For the text-containing cell, return its midpoint in (X, Y) coordinate format. 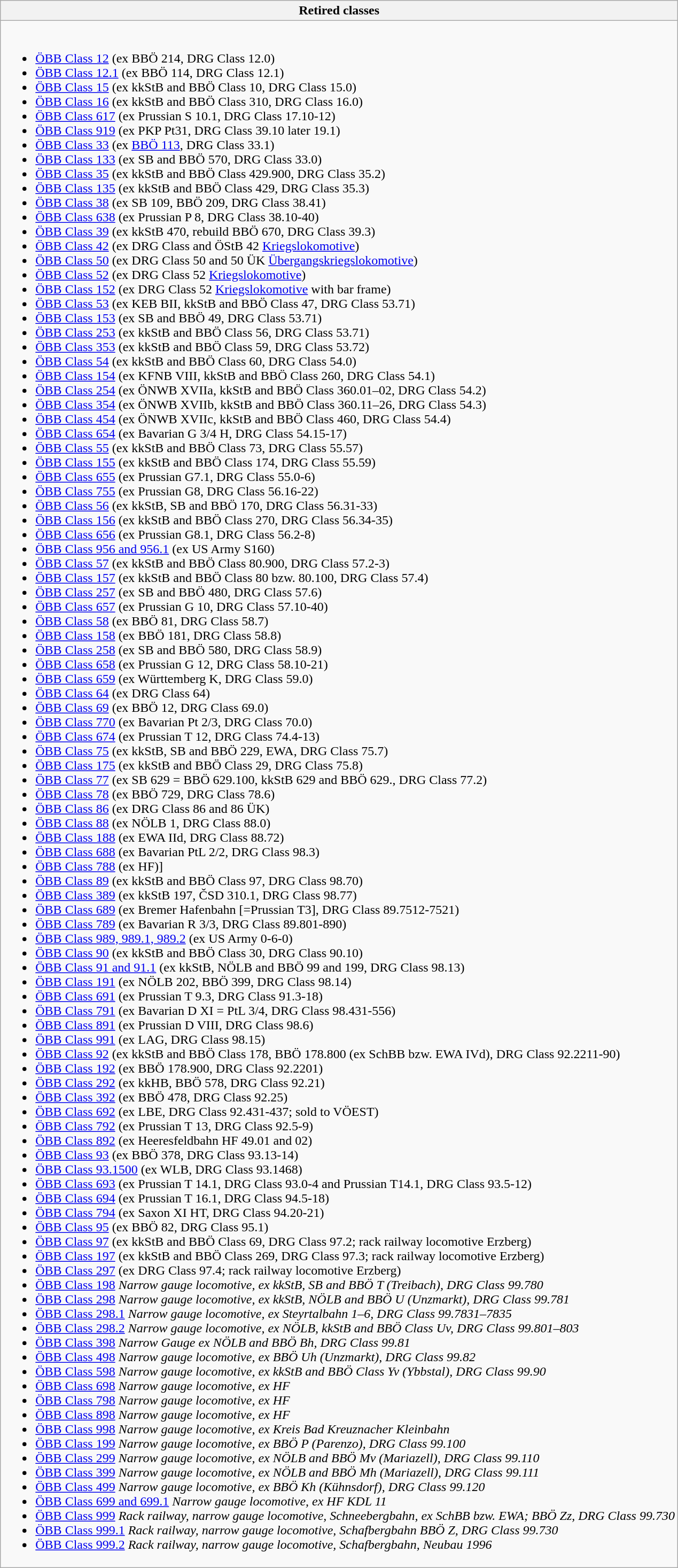
Retired classes (339, 11)
